For the text-containing cell, return its midpoint in (X, Y) coordinate format. 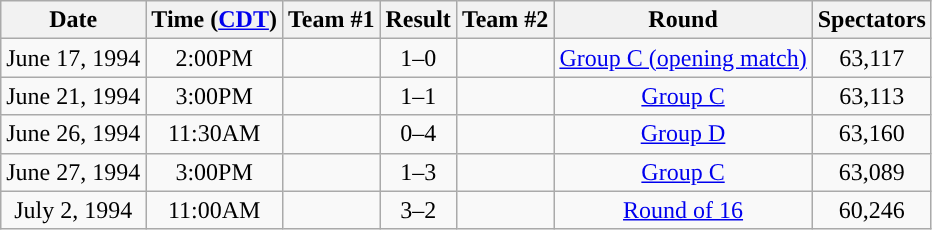
Time (CDT) (214, 20)
63,160 (872, 134)
11:00AM (214, 210)
Spectators (872, 20)
Team #2 (505, 20)
Round of 16 (683, 210)
June 21, 1994 (74, 96)
1–1 (418, 96)
63,089 (872, 172)
Date (74, 20)
June 17, 1994 (74, 58)
63,117 (872, 58)
Group C (opening match) (683, 58)
Result (418, 20)
0–4 (418, 134)
June 26, 1994 (74, 134)
June 27, 1994 (74, 172)
2:00PM (214, 58)
63,113 (872, 96)
Group D (683, 134)
1–3 (418, 172)
1–0 (418, 58)
Team #1 (331, 20)
July 2, 1994 (74, 210)
60,246 (872, 210)
11:30AM (214, 134)
Round (683, 20)
3–2 (418, 210)
